Provide the (x, y) coordinate of the cell's center where the given text is located.  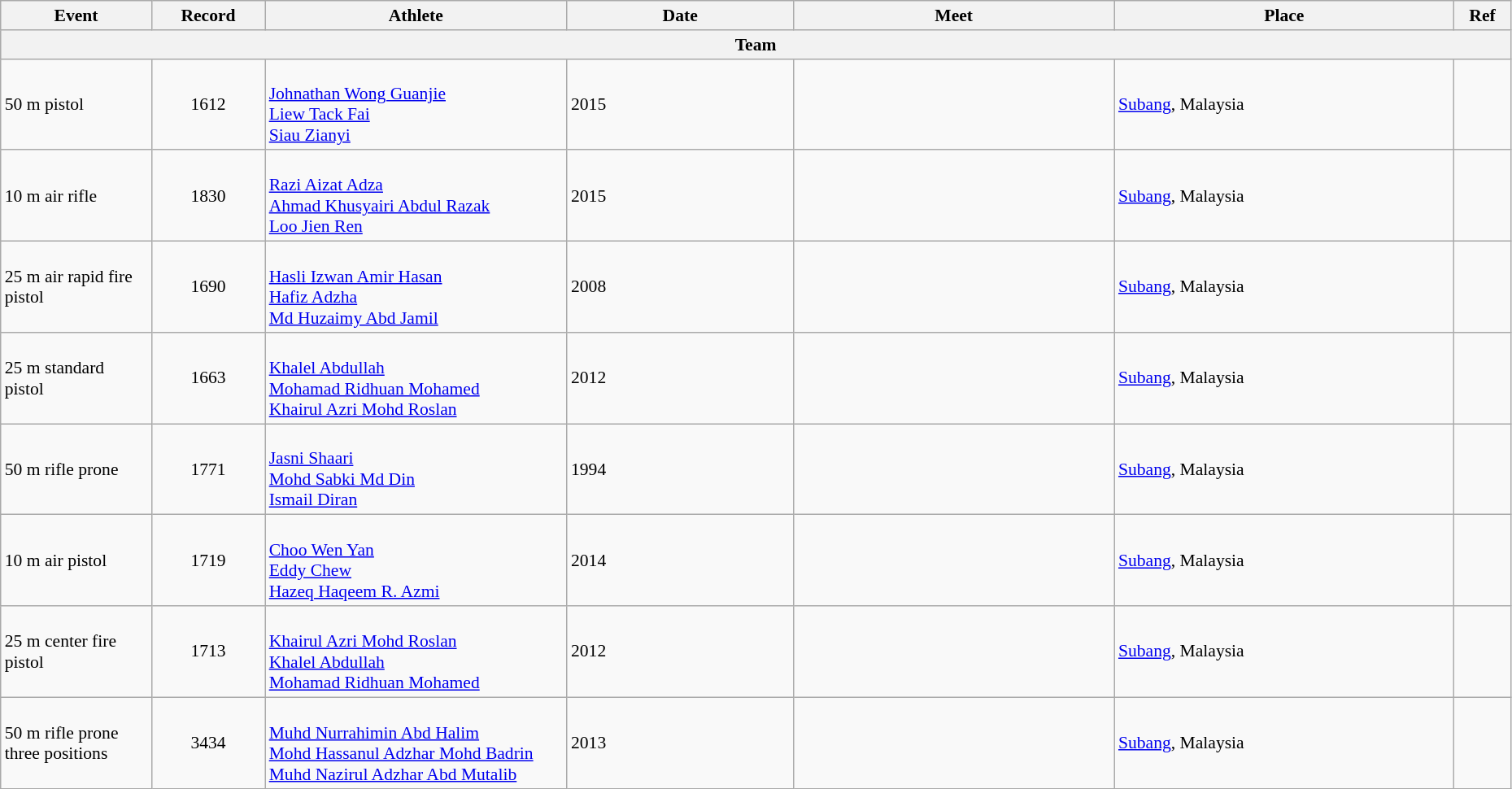
Place (1284, 15)
Meet (953, 15)
2013 (680, 743)
10 m air pistol (76, 560)
10 m air rifle (76, 196)
25 m center fire pistol (76, 652)
1830 (208, 196)
Choo Wen YanEddy ChewHazeq Haqeem R. Azmi (416, 560)
Hasli Izwan Amir HasanHafiz AdzhaMd Huzaimy Abd Jamil (416, 287)
25 m standard pistol (76, 378)
Razi Aizat AdzaAhmad Khusyairi Abdul RazakLoo Jien Ren (416, 196)
Khalel AbdullahMohamad Ridhuan MohamedKhairul Azri Mohd Roslan (416, 378)
Team (756, 45)
2014 (680, 560)
2008 (680, 287)
1771 (208, 469)
Khairul Azri Mohd RoslanKhalel AbdullahMohamad Ridhuan Mohamed (416, 652)
Jasni ShaariMohd Sabki Md DinIsmail Diran (416, 469)
Muhd Nurrahimin Abd HalimMohd Hassanul Adzhar Mohd BadrinMuhd Nazirul Adzhar Abd Mutalib (416, 743)
1713 (208, 652)
Athlete (416, 15)
1690 (208, 287)
3434 (208, 743)
50 m rifle prone three positions (76, 743)
1994 (680, 469)
Date (680, 15)
25 m air rapid fire pistol (76, 287)
Event (76, 15)
1612 (208, 104)
1663 (208, 378)
50 m pistol (76, 104)
Ref (1483, 15)
1719 (208, 560)
50 m rifle prone (76, 469)
Record (208, 15)
Johnathan Wong GuanjieLiew Tack FaiSiau Zianyi (416, 104)
